For the text-containing cell, return its midpoint in (x, y) coordinate format. 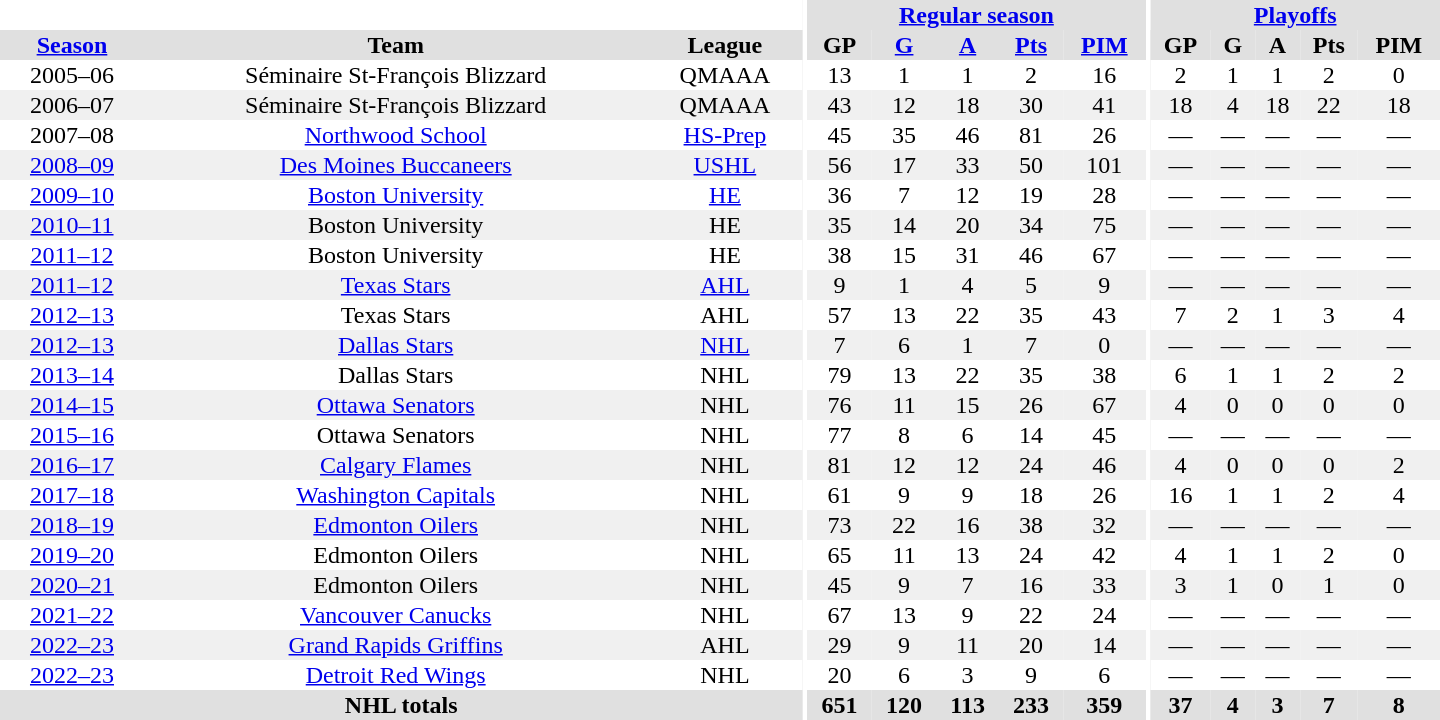
34 (1032, 225)
56 (840, 165)
29 (840, 645)
41 (1104, 105)
2021–22 (72, 615)
37 (1180, 705)
30 (1032, 105)
17 (904, 165)
NHL totals (401, 705)
2019–20 (72, 555)
2009–10 (72, 195)
Team (396, 45)
2020–21 (72, 585)
Des Moines Buccaneers (396, 165)
2006–07 (72, 105)
120 (904, 705)
2008–09 (72, 165)
65 (840, 555)
233 (1032, 705)
USHL (724, 165)
Detroit Red Wings (396, 675)
101 (1104, 165)
2014–15 (72, 405)
League (724, 45)
113 (967, 705)
76 (840, 405)
2010–11 (72, 225)
61 (840, 495)
Calgary Flames (396, 465)
77 (840, 435)
359 (1104, 705)
2018–19 (72, 525)
5 (1032, 285)
2015–16 (72, 435)
Grand Rapids Griffins (396, 645)
2013–14 (72, 375)
73 (840, 525)
75 (1104, 225)
36 (840, 195)
Washington Capitals (396, 495)
50 (1032, 165)
42 (1104, 555)
HS-Prep (724, 135)
2016–17 (72, 465)
31 (967, 255)
2005–06 (72, 75)
651 (840, 705)
Regular season (976, 15)
28 (1104, 195)
79 (840, 375)
Playoffs (1295, 15)
2007–08 (72, 135)
19 (1032, 195)
2017–18 (72, 495)
Season (72, 45)
Vancouver Canucks (396, 615)
32 (1104, 525)
Northwood School (396, 135)
57 (840, 315)
